Find where the given text appears and provide that cell's center as [X, Y] coordinate. 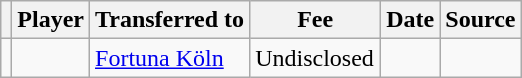
Fee [316, 20]
Undisclosed [316, 58]
Player [51, 20]
Transferred to [170, 20]
Source [480, 20]
Fortuna Köln [170, 58]
Date [410, 20]
